Detect which cell encompasses the target text, then output its (X, Y) center coordinate. 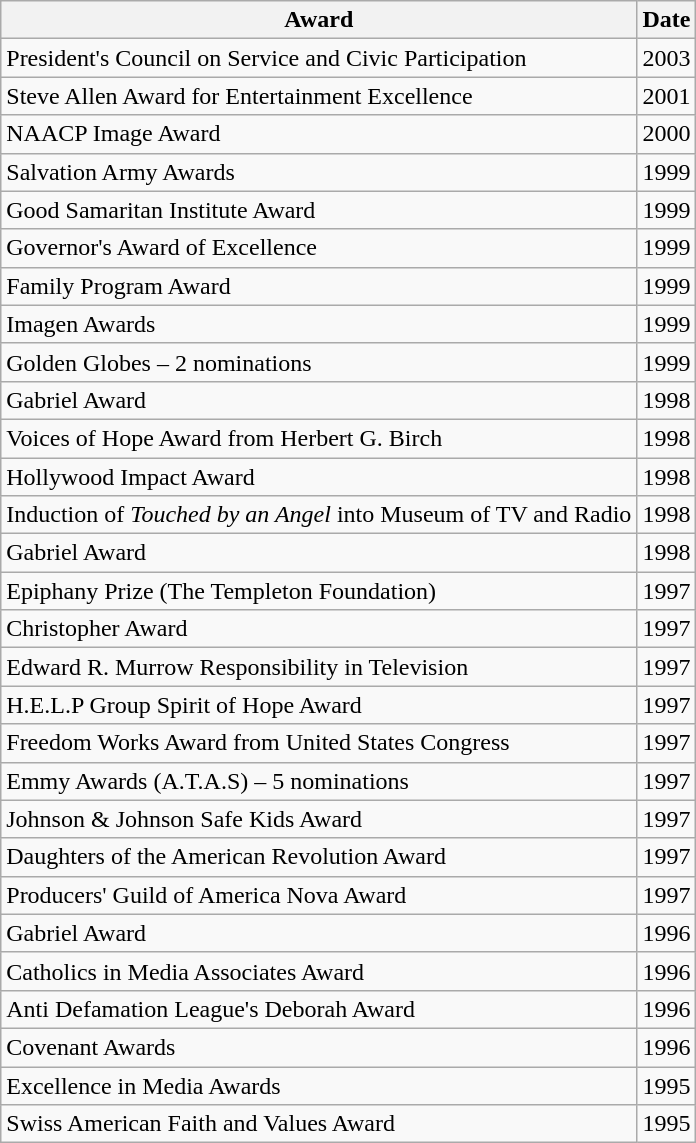
Catholics in Media Associates Award (319, 971)
Daughters of the American Revolution Award (319, 857)
Golden Globes – 2 nominations (319, 362)
Swiss American Faith and Values Award (319, 1124)
NAACP Image Award (319, 134)
Salvation Army Awards (319, 172)
Date (666, 20)
Edward R. Murrow Responsibility in Television (319, 667)
Johnson & Johnson Safe Kids Award (319, 819)
Christopher Award (319, 629)
Covenant Awards (319, 1047)
Family Program Award (319, 286)
2001 (666, 96)
Good Samaritan Institute Award (319, 210)
H.E.L.P Group Spirit of Hope Award (319, 705)
Freedom Works Award from United States Congress (319, 743)
Anti Defamation League's Deborah Award (319, 1009)
Hollywood Impact Award (319, 477)
Imagen Awards (319, 324)
Emmy Awards (A.T.A.S) – 5 nominations (319, 781)
Voices of Hope Award from Herbert G. Birch (319, 438)
Steve Allen Award for Entertainment Excellence (319, 96)
Excellence in Media Awards (319, 1085)
Producers' Guild of America Nova Award (319, 895)
Induction of Touched by an Angel into Museum of TV and Radio (319, 515)
2000 (666, 134)
President's Council on Service and Civic Participation (319, 58)
Award (319, 20)
2003 (666, 58)
Epiphany Prize (The Templeton Foundation) (319, 591)
Governor's Award of Excellence (319, 248)
